Identify which cell holds the provided text, then report its (X, Y) central coordinate. 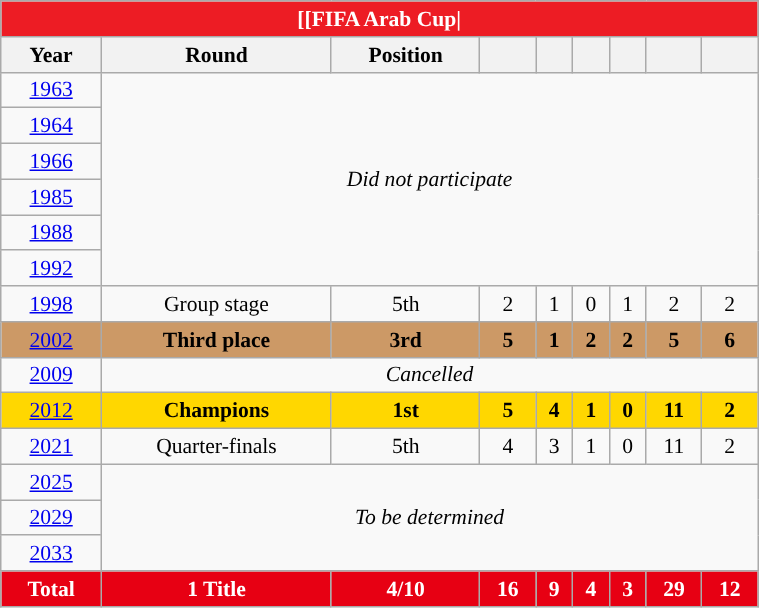
2002 (52, 340)
4/10 (406, 589)
Did not participate (430, 179)
1966 (52, 162)
Group stage (217, 304)
29 (674, 589)
1985 (52, 197)
Total (52, 589)
2029 (52, 518)
6 (730, 340)
[[FIFA Arab Cup| (380, 19)
2009 (52, 375)
To be determined (430, 518)
1964 (52, 126)
16 (508, 589)
1998 (52, 304)
Quarter-finals (217, 447)
1963 (52, 90)
Position (406, 55)
1st (406, 411)
1988 (52, 233)
Third place (217, 340)
Year (52, 55)
1992 (52, 269)
2033 (52, 554)
12 (730, 589)
2025 (52, 482)
2012 (52, 411)
Round (217, 55)
2021 (52, 447)
9 (554, 589)
3rd (406, 340)
Cancelled (430, 375)
Champions (217, 411)
1 Title (217, 589)
